Scan for the cell matching the given text and deliver its [x, y] coordinate at center. 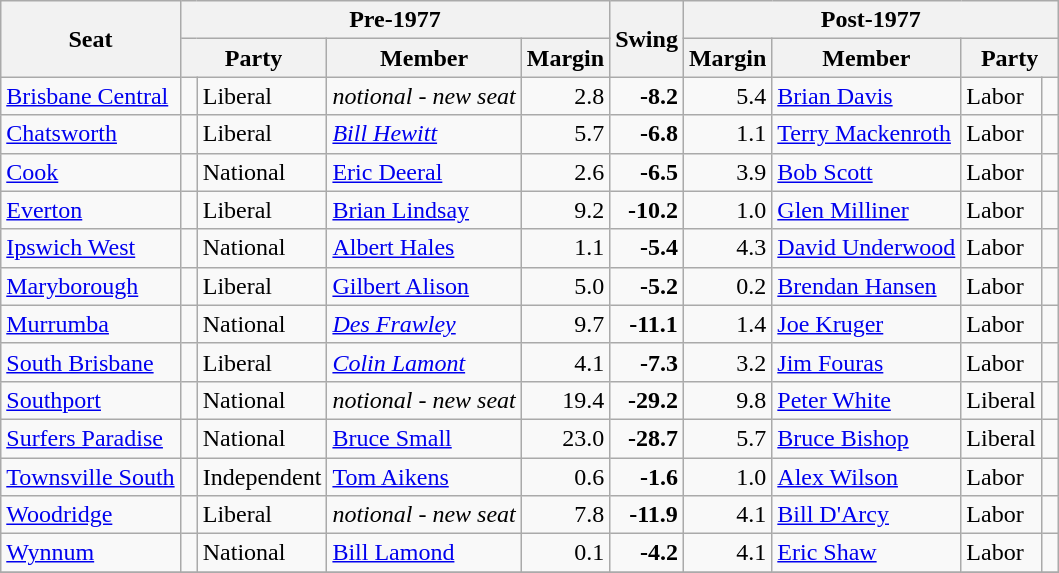
Eric Deeral [424, 172]
Surfers Paradise [90, 438]
-10.2 [647, 210]
-6.8 [647, 134]
Chatsworth [90, 134]
Terry Mackenroth [866, 134]
Townsville South [90, 477]
0.1 [565, 553]
Pre-1977 [395, 20]
0.6 [565, 477]
Brian Davis [866, 96]
3.2 [727, 362]
Brian Lindsay [424, 210]
Eric Shaw [866, 553]
-5.4 [647, 248]
-7.3 [647, 362]
Independent [262, 477]
1.4 [727, 324]
Glen Milliner [866, 210]
23.0 [565, 438]
9.2 [565, 210]
Alex Wilson [866, 477]
2.6 [565, 172]
Joe Kruger [866, 324]
19.4 [565, 400]
9.8 [727, 400]
Southport [90, 400]
Post-1977 [870, 20]
-1.6 [647, 477]
Maryborough [90, 286]
Woodridge [90, 515]
Bill Lamond [424, 553]
4.3 [727, 248]
-6.5 [647, 172]
0.2 [727, 286]
Albert Hales [424, 248]
Des Frawley [424, 324]
-29.2 [647, 400]
-11.9 [647, 515]
Brisbane Central [90, 96]
-8.2 [647, 96]
Swing [647, 39]
5.0 [565, 286]
Seat [90, 39]
Everton [90, 210]
Ipswich West [90, 248]
3.9 [727, 172]
Wynnum [90, 553]
-11.1 [647, 324]
Bob Scott [866, 172]
-5.2 [647, 286]
Bruce Small [424, 438]
Bill Hewitt [424, 134]
Colin Lamont [424, 362]
Gilbert Alison [424, 286]
Brendan Hansen [866, 286]
5.4 [727, 96]
Jim Fouras [866, 362]
-4.2 [647, 553]
Bruce Bishop [866, 438]
7.8 [565, 515]
Bill D'Arcy [866, 515]
Cook [90, 172]
South Brisbane [90, 362]
Murrumba [90, 324]
David Underwood [866, 248]
-28.7 [647, 438]
Tom Aikens [424, 477]
Peter White [866, 400]
2.8 [565, 96]
9.7 [565, 324]
